Capture the cell that displays the provided text and extract its (x, y) central coordinate. 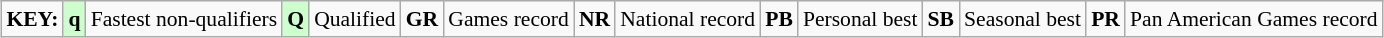
SB (942, 19)
Q (296, 19)
q (74, 19)
KEY: (32, 19)
Personal best (860, 19)
Seasonal best (1022, 19)
Pan American Games record (1254, 19)
NR (594, 19)
Qualified (355, 19)
Fastest non-qualifiers (184, 19)
PB (779, 19)
National record (688, 19)
PR (1106, 19)
Games record (508, 19)
GR (422, 19)
